Find where the given text appears and provide that cell's center as [x, y] coordinate. 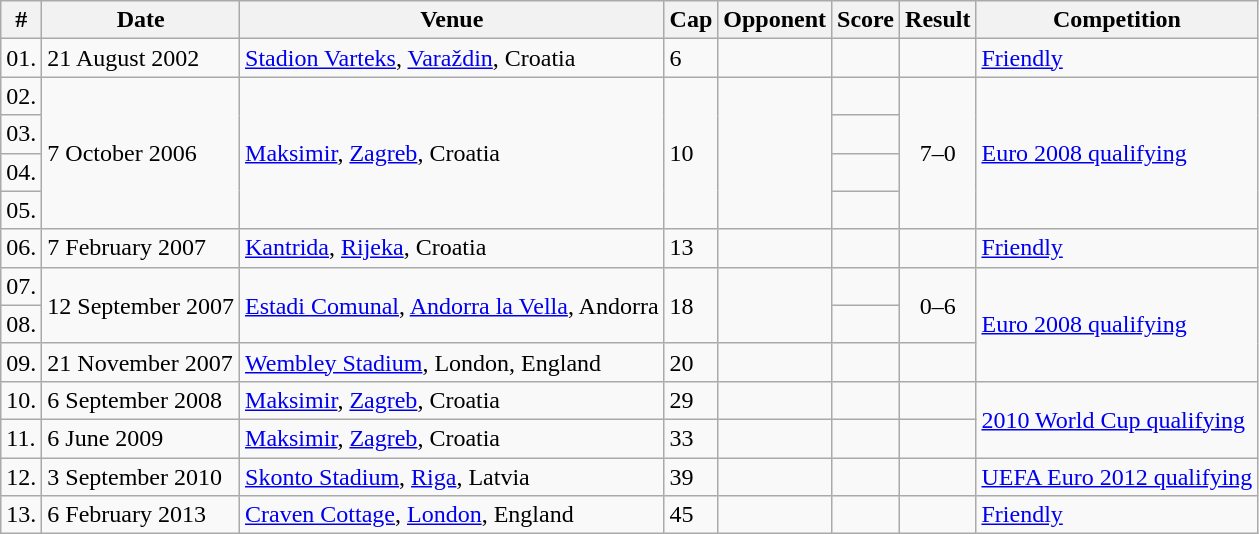
6 September 2008 [141, 400]
7 October 2006 [141, 153]
Score [866, 20]
07. [22, 286]
Opponent [775, 20]
Stadion Varteks, Varaždin, Croatia [452, 58]
Date [141, 20]
20 [691, 362]
0–6 [938, 305]
Estadi Comunal, Andorra la Vella, Andorra [452, 305]
09. [22, 362]
04. [22, 172]
06. [22, 248]
10 [691, 153]
13 [691, 248]
Competition [1117, 20]
3 September 2010 [141, 477]
# [22, 20]
Cap [691, 20]
Kantrida, Rijeka, Croatia [452, 248]
Result [938, 20]
03. [22, 134]
13. [22, 515]
11. [22, 438]
Skonto Stadium, Riga, Latvia [452, 477]
Wembley Stadium, London, England [452, 362]
10. [22, 400]
18 [691, 305]
12 September 2007 [141, 305]
39 [691, 477]
7–0 [938, 153]
2010 World Cup qualifying [1117, 419]
Venue [452, 20]
6 June 2009 [141, 438]
12. [22, 477]
6 [691, 58]
21 August 2002 [141, 58]
21 November 2007 [141, 362]
6 February 2013 [141, 515]
45 [691, 515]
05. [22, 210]
02. [22, 96]
7 February 2007 [141, 248]
33 [691, 438]
UEFA Euro 2012 qualifying [1117, 477]
01. [22, 58]
29 [691, 400]
Craven Cottage, London, England [452, 515]
08. [22, 324]
